For the text-containing cell, return its midpoint in [X, Y] coordinate format. 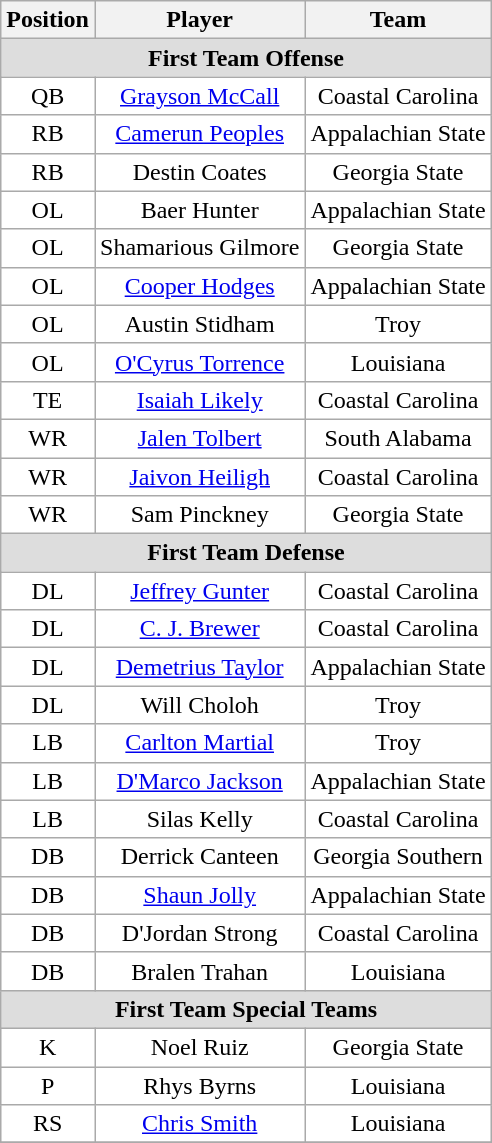
TE [48, 400]
RS [48, 1124]
Austin Stidham [199, 324]
Will Choloh [199, 705]
Grayson McCall [199, 96]
Silas Kelly [199, 819]
Rhys Byrns [199, 1085]
Bralen Trahan [199, 971]
Player [199, 20]
Sam Pinckney [199, 515]
Team [398, 20]
First Team Special Teams [246, 1009]
Baer Hunter [199, 210]
Cooper Hodges [199, 286]
D'Jordan Strong [199, 933]
First Team Defense [246, 553]
C. J. Brewer [199, 629]
Jeffrey Gunter [199, 591]
O'Cyrus Torrence [199, 362]
Position [48, 20]
First Team Offense [246, 58]
D'Marco Jackson [199, 781]
Destin Coates [199, 172]
South Alabama [398, 438]
Noel Ruiz [199, 1047]
P [48, 1085]
Chris Smith [199, 1124]
Shaun Jolly [199, 895]
Jaivon Heiligh [199, 477]
QB [48, 96]
Carlton Martial [199, 743]
Shamarious Gilmore [199, 248]
Jalen Tolbert [199, 438]
K [48, 1047]
Isaiah Likely [199, 400]
Demetrius Taylor [199, 667]
Georgia Southern [398, 857]
Derrick Canteen [199, 857]
Camerun Peoples [199, 134]
